Provide the (X, Y) coordinate of the cell's center where the given text is located.  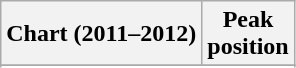
Peakposition (248, 34)
Chart (2011–2012) (102, 34)
